Find where the given text appears and provide that cell's center as (x, y) coordinate. 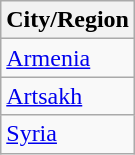
Artsakh (68, 96)
City/Region (68, 20)
Armenia (68, 58)
Syria (68, 134)
